Provide the (X, Y) coordinate of the cell's center where the given text is located.  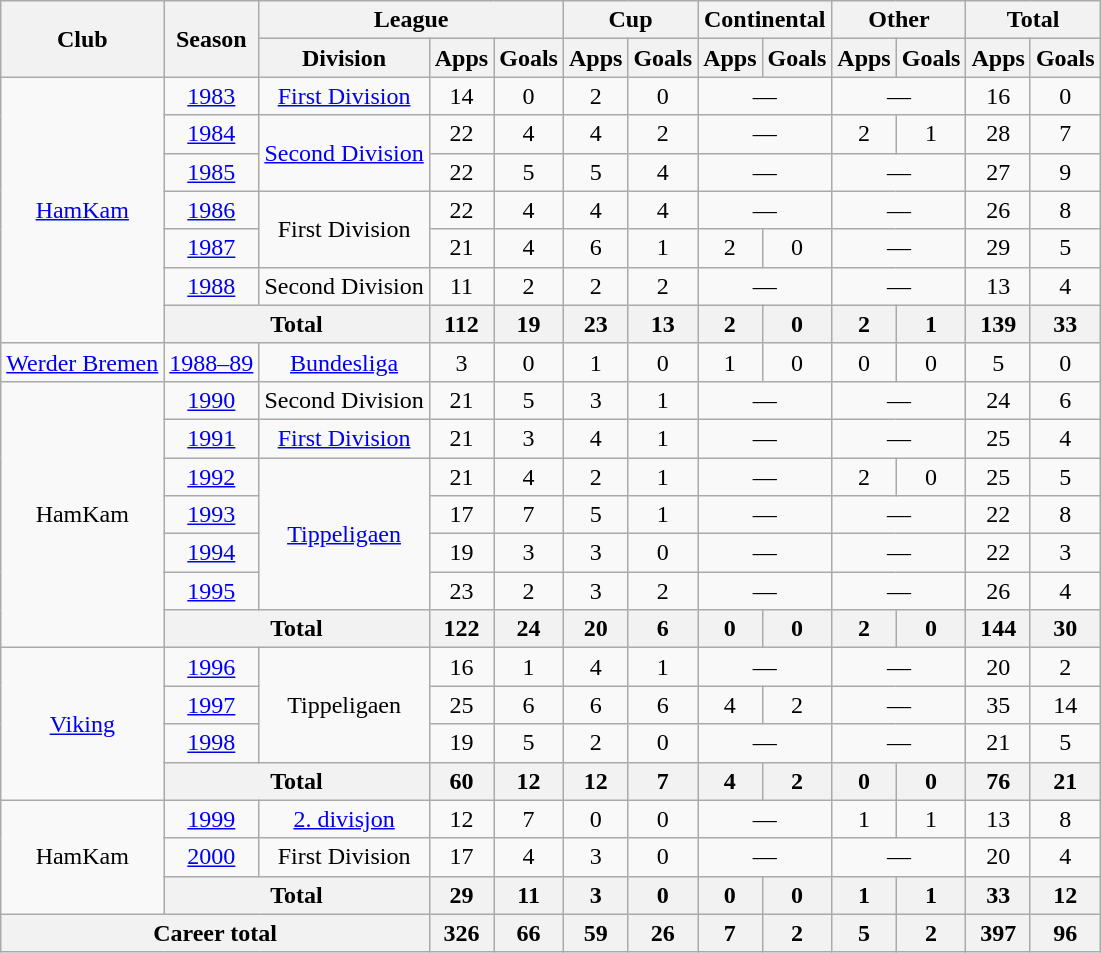
122 (461, 629)
1995 (212, 591)
1986 (212, 210)
35 (998, 705)
27 (998, 172)
Cup (630, 20)
Career total (216, 933)
2000 (212, 857)
1985 (212, 172)
Continental (765, 20)
Other (899, 20)
1998 (212, 743)
112 (461, 324)
96 (1065, 933)
66 (529, 933)
1997 (212, 705)
60 (461, 781)
Viking (82, 724)
1984 (212, 134)
76 (998, 781)
30 (1065, 629)
Bundesliga (344, 362)
326 (461, 933)
1992 (212, 477)
League (412, 20)
Werder Bremen (82, 362)
1988–89 (212, 362)
1999 (212, 819)
1991 (212, 438)
139 (998, 324)
1988 (212, 286)
Season (212, 39)
1996 (212, 667)
144 (998, 629)
1987 (212, 248)
1993 (212, 515)
59 (595, 933)
1983 (212, 96)
Division (344, 58)
28 (998, 134)
397 (998, 933)
1990 (212, 400)
9 (1065, 172)
Club (82, 39)
2. divisjon (344, 819)
1994 (212, 553)
